Return the [x, y] coordinate for the center point of the cell that contains the specified text.  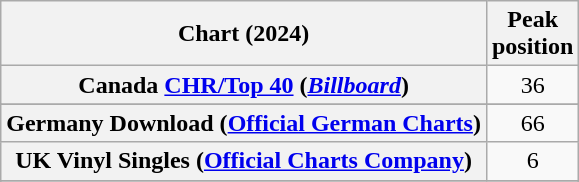
Germany Download (Official German Charts) [244, 123]
Canada CHR/Top 40 (Billboard) [244, 85]
UK Vinyl Singles (Official Charts Company) [244, 161]
36 [532, 85]
Peakposition [532, 34]
66 [532, 123]
Chart (2024) [244, 34]
6 [532, 161]
